Detect which cell encompasses the target text, then output its (x, y) center coordinate. 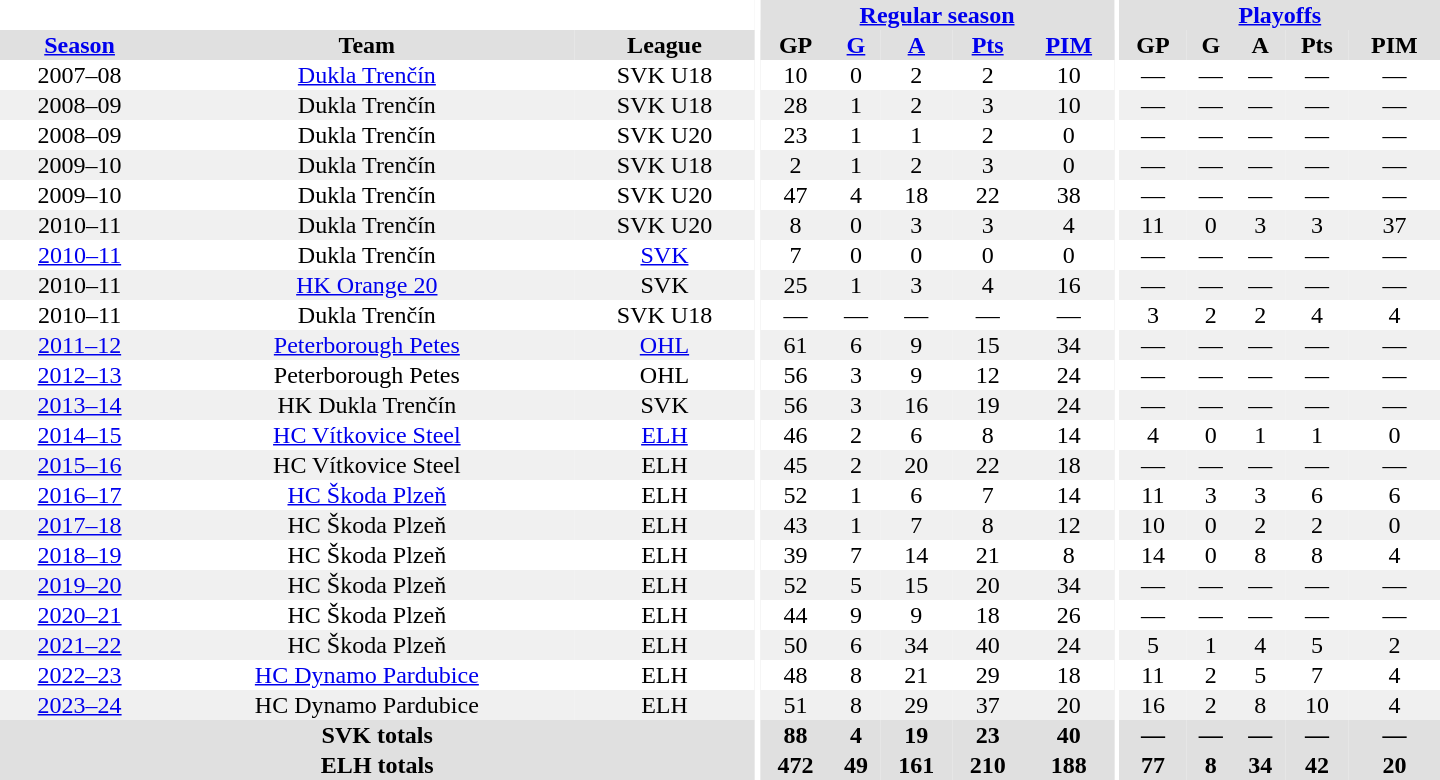
26 (1068, 615)
44 (796, 615)
2014–15 (80, 435)
Season (80, 45)
51 (796, 705)
ELH totals (377, 765)
48 (796, 675)
88 (796, 735)
61 (796, 345)
HK Dukla Trenčín (366, 405)
2007–08 (80, 75)
Team (366, 45)
2021–22 (80, 645)
472 (796, 765)
42 (1317, 765)
47 (796, 195)
2022–23 (80, 675)
161 (916, 765)
210 (988, 765)
2015–16 (80, 465)
2017–18 (80, 525)
2018–19 (80, 555)
2016–17 (80, 495)
25 (796, 285)
46 (796, 435)
45 (796, 465)
43 (796, 525)
188 (1068, 765)
SVK totals (377, 735)
49 (856, 765)
38 (1068, 195)
2013–14 (80, 405)
League (664, 45)
39 (796, 555)
Regular season (937, 15)
Playoffs (1280, 15)
2011–12 (80, 345)
2023–24 (80, 705)
2020–21 (80, 615)
28 (796, 105)
77 (1153, 765)
50 (796, 645)
2012–13 (80, 375)
HK Orange 20 (366, 285)
2019–20 (80, 585)
